From the cell containing the given text, extract its center point as (X, Y) coordinate. 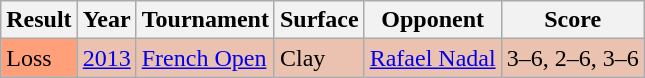
Score (572, 20)
Clay (319, 58)
Opponent (432, 20)
3–6, 2–6, 3–6 (572, 58)
Result (39, 20)
Year (106, 20)
Tournament (205, 20)
Loss (39, 58)
French Open (205, 58)
Rafael Nadal (432, 58)
Surface (319, 20)
2013 (106, 58)
